Scan for the cell matching the given text and deliver its [x, y] coordinate at center. 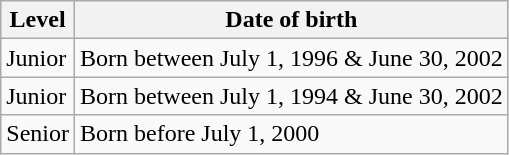
Level [38, 20]
Date of birth [291, 20]
Born between July 1, 1994 & June 30, 2002 [291, 96]
Born between July 1, 1996 & June 30, 2002 [291, 58]
Born before July 1, 2000 [291, 134]
Senior [38, 134]
